Provide the [X, Y] coordinate of the cell's center where the given text is located.  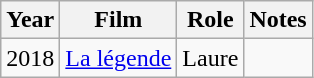
2018 [30, 58]
Laure [210, 58]
Role [210, 20]
La légende [118, 58]
Year [30, 20]
Film [118, 20]
Notes [278, 20]
